Return (X, Y) of the center of cell containing provided text 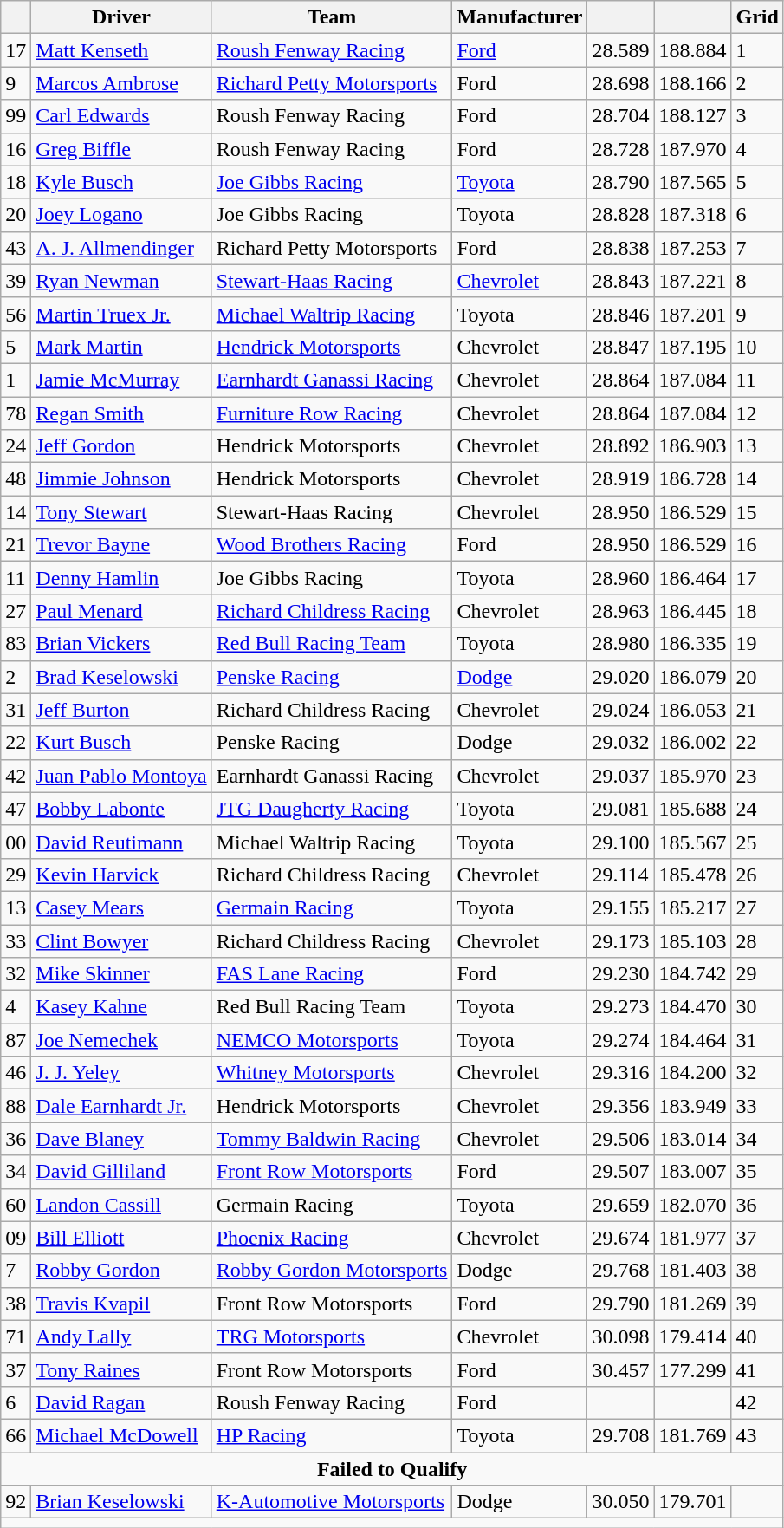
Paul Menard (121, 611)
66 (16, 1435)
Juan Pablo Montoya (121, 776)
29.274 (620, 1040)
28.847 (620, 347)
56 (16, 314)
Brad Keselowski (121, 677)
184.470 (693, 1007)
25 (757, 842)
David Ragan (121, 1402)
187.318 (693, 215)
186.445 (693, 611)
09 (16, 1238)
Kyle Busch (121, 182)
29.024 (620, 710)
186.464 (693, 578)
30.050 (620, 1502)
187.253 (693, 248)
78 (16, 413)
29.708 (620, 1435)
Landon Cassill (121, 1205)
28.698 (620, 83)
186.079 (693, 677)
185.478 (693, 875)
28.892 (620, 446)
28.963 (620, 611)
186.903 (693, 446)
28.728 (620, 149)
Dave Blaney (121, 1139)
29.674 (620, 1238)
Matt Kenseth (121, 50)
Joe Nemechek (121, 1040)
185.567 (693, 842)
A. J. Allmendinger (121, 248)
Kurt Busch (121, 743)
187.201 (693, 314)
185.688 (693, 809)
8 (757, 281)
23 (757, 776)
Greg Biffle (121, 149)
99 (16, 116)
Martin Truex Jr. (121, 314)
181.977 (693, 1238)
30 (757, 1007)
30.098 (620, 1336)
181.403 (693, 1271)
15 (757, 512)
71 (16, 1336)
David Reutimann (121, 842)
26 (757, 875)
29.037 (620, 776)
29.768 (620, 1271)
183.007 (693, 1172)
Team (332, 17)
Bill Elliott (121, 1238)
Ryan Newman (121, 281)
Denny Hamlin (121, 578)
179.414 (693, 1336)
29.100 (620, 842)
Tony Stewart (121, 512)
185.103 (693, 940)
28.838 (620, 248)
Driver (121, 17)
181.769 (693, 1435)
28 (757, 940)
48 (16, 479)
29.273 (620, 1007)
29.230 (620, 974)
Michael McDowell (121, 1435)
186.335 (693, 644)
19 (757, 644)
David Gilliland (121, 1172)
183.014 (693, 1139)
179.701 (693, 1502)
Furniture Row Racing (332, 413)
29.316 (620, 1073)
Brian Keselowski (121, 1502)
Travis Kvapil (121, 1304)
30.457 (620, 1369)
40 (757, 1336)
Carl Edwards (121, 116)
35 (757, 1172)
188.884 (693, 50)
Kasey Kahne (121, 1007)
Whitney Motorsports (332, 1073)
184.200 (693, 1073)
Robby Gordon (121, 1271)
182.070 (693, 1205)
186.002 (693, 743)
Clint Bowyer (121, 940)
Tony Raines (121, 1369)
83 (16, 644)
28.589 (620, 50)
28.980 (620, 644)
12 (757, 413)
Failed to Qualify (392, 1469)
28.790 (620, 182)
29.356 (620, 1106)
188.166 (693, 83)
46 (16, 1073)
Mike Skinner (121, 974)
28.843 (620, 281)
Phoenix Racing (332, 1238)
28.919 (620, 479)
187.195 (693, 347)
188.127 (693, 116)
Dale Earnhardt Jr. (121, 1106)
J. J. Yeley (121, 1073)
TRG Motorsports (332, 1336)
Kevin Harvick (121, 875)
186.728 (693, 479)
92 (16, 1502)
185.217 (693, 907)
187.221 (693, 281)
Jimmie Johnson (121, 479)
00 (16, 842)
41 (757, 1369)
HP Racing (332, 1435)
Marcos Ambrose (121, 83)
87 (16, 1040)
29.506 (620, 1139)
184.464 (693, 1040)
28.704 (620, 116)
47 (16, 809)
Mark Martin (121, 347)
Casey Mears (121, 907)
Robby Gordon Motorsports (332, 1271)
29.507 (620, 1172)
29.790 (620, 1304)
Trevor Bayne (121, 545)
29.155 (620, 907)
FAS Lane Racing (332, 974)
185.970 (693, 776)
Grid (757, 17)
Jeff Burton (121, 710)
60 (16, 1205)
JTG Daugherty Racing (332, 809)
Bobby Labonte (121, 809)
Tommy Baldwin Racing (332, 1139)
10 (757, 347)
28.828 (620, 215)
187.970 (693, 149)
Joey Logano (121, 215)
Manufacturer (520, 17)
28.960 (620, 578)
29.081 (620, 809)
186.053 (693, 710)
Jamie McMurray (121, 380)
88 (16, 1106)
29.020 (620, 677)
NEMCO Motorsports (332, 1040)
28.846 (620, 314)
184.742 (693, 974)
3 (757, 116)
Andy Lally (121, 1336)
177.299 (693, 1369)
187.565 (693, 182)
29.659 (620, 1205)
183.949 (693, 1106)
K-Automotive Motorsports (332, 1502)
181.269 (693, 1304)
Regan Smith (121, 413)
29.032 (620, 743)
29.173 (620, 940)
Brian Vickers (121, 644)
29.114 (620, 875)
Jeff Gordon (121, 446)
Wood Brothers Racing (332, 545)
